Capture the cell that displays the provided text and extract its (x, y) central coordinate. 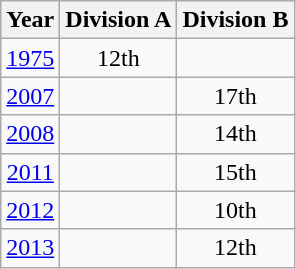
15th (236, 172)
Division A (118, 20)
Division B (236, 20)
2008 (30, 134)
10th (236, 210)
1975 (30, 58)
14th (236, 134)
2013 (30, 248)
2012 (30, 210)
2007 (30, 96)
Year (30, 20)
2011 (30, 172)
17th (236, 96)
